Output the [X, Y] coordinate of the center of the cell containing the given text.  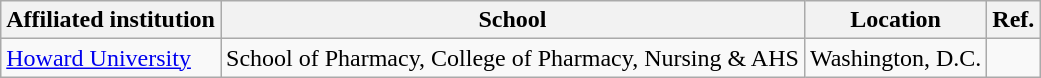
Affiliated institution [111, 20]
School [512, 20]
Howard University [111, 58]
Location [895, 20]
Ref. [1014, 20]
Washington, D.C. [895, 58]
School of Pharmacy, College of Pharmacy, Nursing & AHS [512, 58]
